Return [X, Y] of the center of cell containing provided text 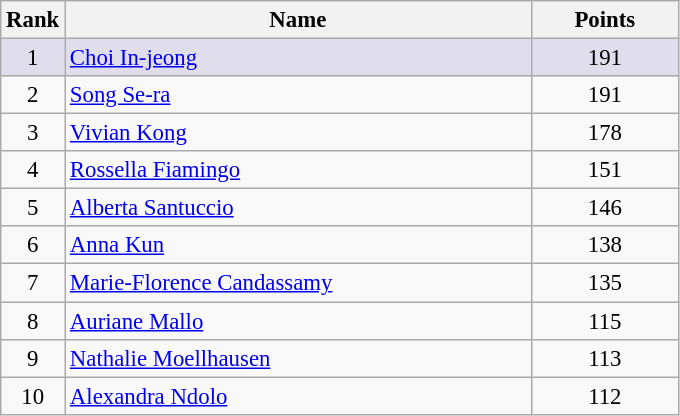
112 [604, 396]
Name [298, 20]
Anna Kun [298, 245]
4 [33, 170]
Auriane Mallo [298, 321]
Alexandra Ndolo [298, 396]
178 [604, 133]
7 [33, 283]
Vivian Kong [298, 133]
146 [604, 208]
9 [33, 358]
Rossella Fiamingo [298, 170]
1 [33, 58]
113 [604, 358]
6 [33, 245]
Alberta Santuccio [298, 208]
Rank [33, 20]
5 [33, 208]
8 [33, 321]
151 [604, 170]
Marie-Florence Candassamy [298, 283]
Nathalie Moellhausen [298, 358]
2 [33, 95]
138 [604, 245]
10 [33, 396]
135 [604, 283]
115 [604, 321]
Song Se-ra [298, 95]
Choi In-jeong [298, 58]
Points [604, 20]
3 [33, 133]
